Return the [x, y] coordinate for the center point of the cell that contains the specified text.  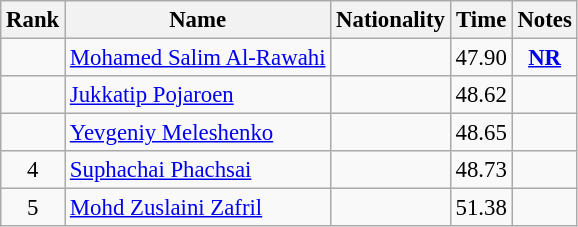
Rank [33, 20]
Time [481, 20]
Notes [544, 20]
5 [33, 208]
Name [198, 20]
47.90 [481, 58]
NR [544, 58]
Yevgeniy Meleshenko [198, 133]
48.73 [481, 170]
Jukkatip Pojaroen [198, 95]
Mohd Zuslaini Zafril [198, 208]
4 [33, 170]
51.38 [481, 208]
Suphachai Phachsai [198, 170]
48.65 [481, 133]
Nationality [390, 20]
Mohamed Salim Al-Rawahi [198, 58]
48.62 [481, 95]
